Output the [X, Y] coordinate of the center of the cell containing the given text.  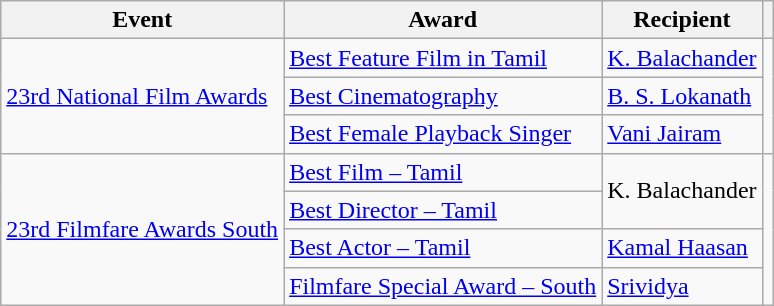
Best Female Playback Singer [443, 134]
23rd Filmfare Awards South [142, 229]
Best Cinematography [443, 96]
Best Film – Tamil [443, 172]
B. S. Lokanath [682, 96]
Best Director – Tamil [443, 210]
Vani Jairam [682, 134]
Filmfare Special Award – South [443, 286]
Recipient [682, 20]
Srividya [682, 286]
Award [443, 20]
Kamal Haasan [682, 248]
23rd National Film Awards [142, 96]
Best Feature Film in Tamil [443, 58]
Event [142, 20]
Best Actor – Tamil [443, 248]
